Search for the cell housing the specified text and yield its (x, y) center coordinate. 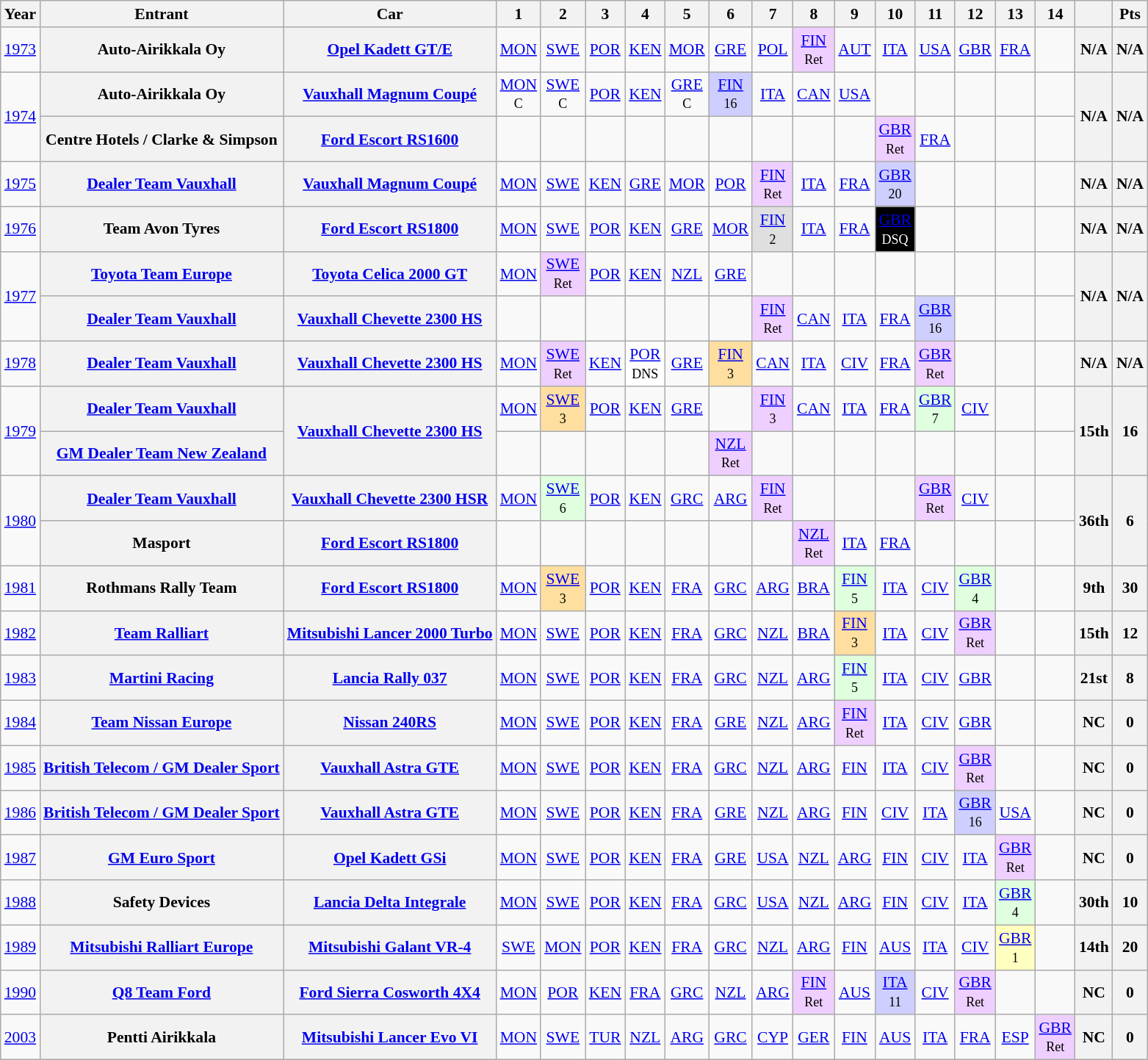
1978 (21, 364)
MONC (519, 94)
GBR20 (895, 184)
CYP (773, 1037)
Rothmans Rally Team (162, 588)
Mitsubishi Lancer Evo VI (390, 1037)
Masport (162, 544)
SWE6 (563, 498)
Lancia Delta Integrale (390, 902)
Centre Hotels / Clarke & Simpson (162, 140)
Car (390, 14)
1973 (21, 50)
GM Dealer Team New Zealand (162, 454)
Pts (1130, 14)
Nissan 240RS (390, 723)
1990 (21, 992)
GREC (687, 94)
1974 (21, 117)
Toyota Team Europe (162, 273)
1977 (21, 296)
Ford Escort RS1600 (390, 140)
Martini Racing (162, 679)
GBRDSQ (895, 229)
16 (1130, 431)
1986 (21, 812)
4 (645, 14)
9th (1094, 588)
Lancia Rally 037 (390, 679)
7 (773, 14)
AUT (855, 50)
1983 (21, 679)
Year (21, 14)
GM Euro Sport (162, 858)
Safety Devices (162, 902)
5 (687, 14)
Team Nissan Europe (162, 723)
1 (519, 14)
2 (563, 14)
14th (1094, 948)
1980 (21, 521)
TUR (605, 1037)
1989 (21, 948)
Pentti Airikkala (162, 1037)
1985 (21, 768)
Q8 Team Ford (162, 992)
GBR7 (936, 408)
Opel Kadett GSi (390, 858)
9 (855, 14)
13 (1015, 14)
1979 (21, 431)
30th (1094, 902)
SWEC (563, 94)
Ford Sierra Cosworth 4X4 (390, 992)
21st (1094, 679)
1976 (21, 229)
11 (936, 14)
Mitsubishi Lancer 2000 Turbo (390, 633)
1988 (21, 902)
1975 (21, 184)
FIN16 (730, 94)
1982 (21, 633)
Vauxhall Chevette 2300 HSR (390, 498)
GBR1 (1015, 948)
Team Ralliart (162, 633)
GER (814, 1037)
20 (1130, 948)
14 (1055, 14)
1987 (21, 858)
Opel Kadett GT/E (390, 50)
Toyota Celica 2000 GT (390, 273)
FIN2 (773, 229)
POL (773, 50)
ITA11 (895, 992)
ESP (1015, 1037)
36th (1094, 521)
30 (1130, 588)
Mitsubishi Ralliart Europe (162, 948)
3 (605, 14)
Team Avon Tyres (162, 229)
PORDNS (645, 364)
2003 (21, 1037)
1984 (21, 723)
Entrant (162, 14)
Mitsubishi Galant VR-4 (390, 948)
1981 (21, 588)
